Scan for the cell matching the given text and deliver its (X, Y) coordinate at center. 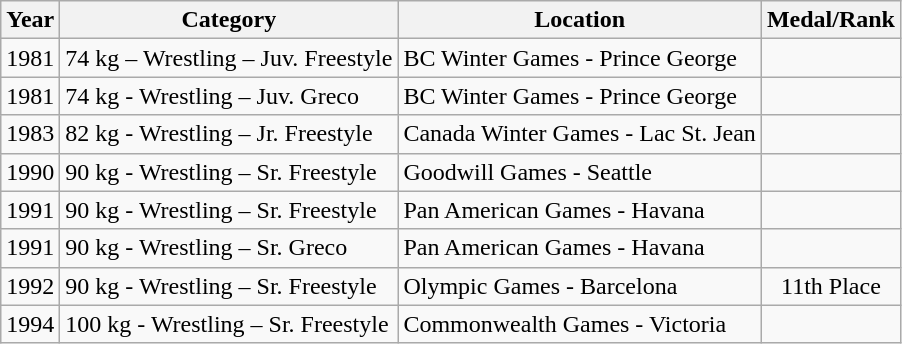
Category (229, 20)
Location (580, 20)
100 kg - Wrestling – Sr. Freestyle (229, 324)
Goodwill Games - Seattle (580, 172)
74 kg – Wrestling – Juv. Freestyle (229, 58)
1994 (30, 324)
82 kg - Wrestling – Jr. Freestyle (229, 134)
90 kg - Wrestling – Sr. Greco (229, 248)
Olympic Games - Barcelona (580, 286)
11th Place (830, 286)
1983 (30, 134)
74 kg - Wrestling – Juv. Greco (229, 96)
Commonwealth Games - Victoria (580, 324)
1990 (30, 172)
Medal/Rank (830, 20)
1992 (30, 286)
Year (30, 20)
Canada Winter Games - Lac St. Jean (580, 134)
